Determine the [X, Y] coordinate at the center of the cell enclosing the given text.  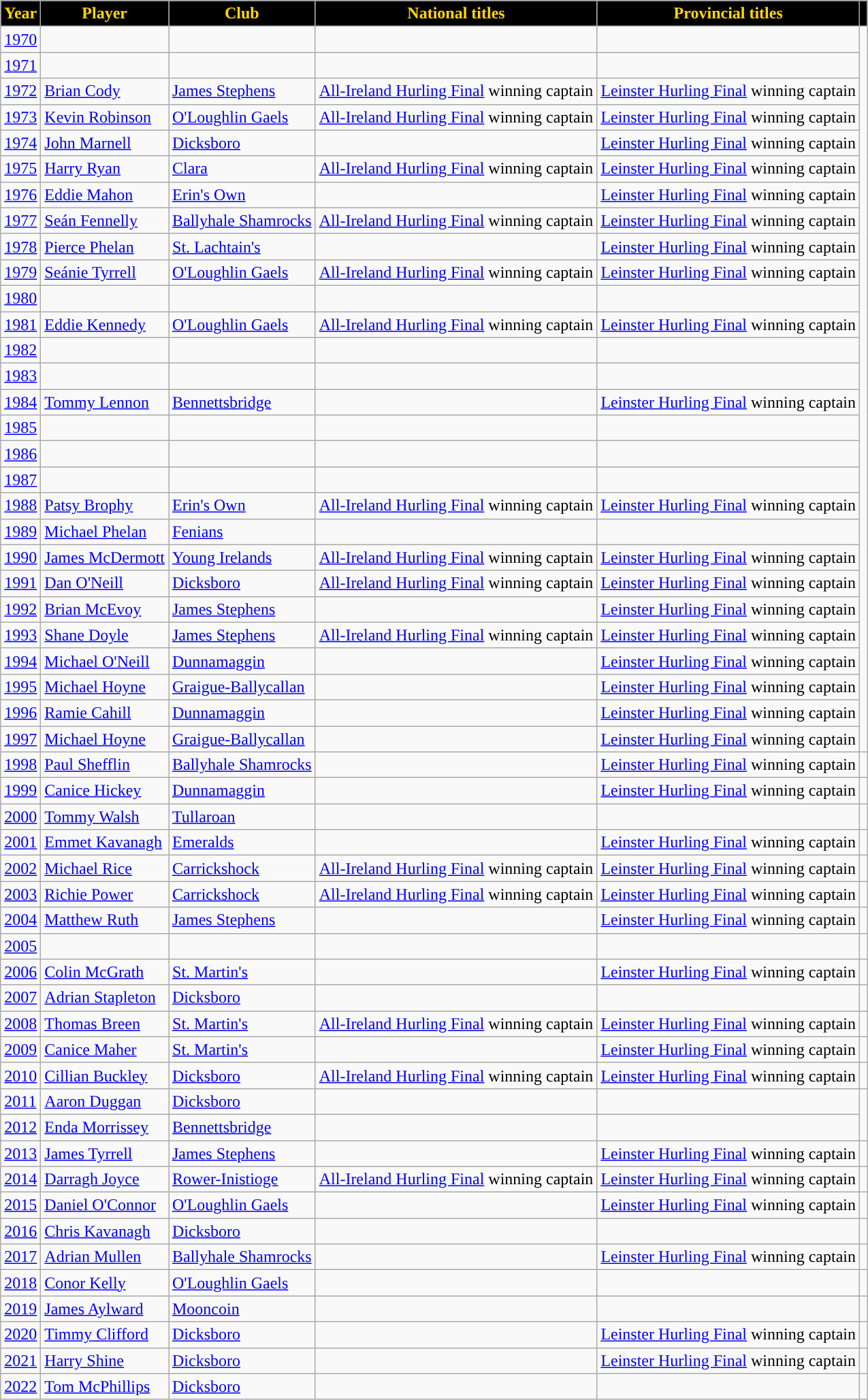
James McDermott [105, 557]
1983 [20, 376]
2010 [20, 1075]
Aaron Duggan [105, 1101]
1996 [20, 713]
2015 [20, 1205]
Michael Rice [105, 868]
Dan O'Neill [105, 583]
Canice Hickey [105, 791]
2013 [20, 1154]
James Aylward [105, 1309]
2020 [20, 1335]
1976 [20, 195]
2004 [20, 920]
Provincial titles [728, 14]
1997 [20, 738]
Seán Fennelly [105, 221]
1970 [20, 39]
2001 [20, 843]
Brian McEvoy [105, 609]
1974 [20, 143]
Ramie Cahill [105, 713]
2012 [20, 1127]
2005 [20, 946]
2019 [20, 1309]
1975 [20, 169]
1972 [20, 91]
1989 [20, 532]
1995 [20, 687]
1991 [20, 583]
Player [105, 14]
Thomas Breen [105, 1024]
Year [20, 14]
Brian Cody [105, 91]
Eddie Kennedy [105, 325]
Enda Morrissey [105, 1127]
Mooncoin [242, 1309]
Tom McPhillips [105, 1386]
1982 [20, 351]
Paul Shefflin [105, 765]
Canice Maher [105, 1049]
2008 [20, 1024]
Timmy Clifford [105, 1335]
Kevin Robinson [105, 117]
2022 [20, 1386]
Conor Kelly [105, 1283]
Club [242, 14]
Richie Power [105, 894]
John Marnell [105, 143]
2009 [20, 1049]
1979 [20, 272]
Matthew Ruth [105, 920]
Emmet Kavanagh [105, 843]
1999 [20, 791]
Michael O'Neill [105, 661]
2018 [20, 1283]
2016 [20, 1231]
2011 [20, 1101]
Harry Shine [105, 1361]
Tommy Lennon [105, 402]
Clara [242, 169]
1984 [20, 402]
Shane Doyle [105, 635]
1977 [20, 221]
Fenians [242, 532]
2017 [20, 1257]
St. Lachtain's [242, 246]
1973 [20, 117]
Tommy Walsh [105, 817]
2000 [20, 817]
Adrian Mullen [105, 1257]
2014 [20, 1179]
1978 [20, 246]
Michael Phelan [105, 532]
1992 [20, 609]
Darragh Joyce [105, 1179]
1971 [20, 65]
2021 [20, 1361]
1986 [20, 454]
1988 [20, 506]
Young Irelands [242, 557]
1981 [20, 325]
1994 [20, 661]
Colin McGrath [105, 972]
2006 [20, 972]
1990 [20, 557]
Rower-Inistioge [242, 1179]
2007 [20, 998]
Eddie Mahon [105, 195]
2002 [20, 868]
Chris Kavanagh [105, 1231]
1998 [20, 765]
1987 [20, 480]
1985 [20, 428]
2003 [20, 894]
Seánie Tyrrell [105, 272]
Adrian Stapleton [105, 998]
Pierce Phelan [105, 246]
Harry Ryan [105, 169]
Patsy Brophy [105, 506]
Tullaroan [242, 817]
Emeralds [242, 843]
1993 [20, 635]
1980 [20, 298]
Daniel O'Connor [105, 1205]
National titles [456, 14]
Cillian Buckley [105, 1075]
James Tyrrell [105, 1154]
